Locate the cell with the specified text and output its [X, Y] center coordinate. 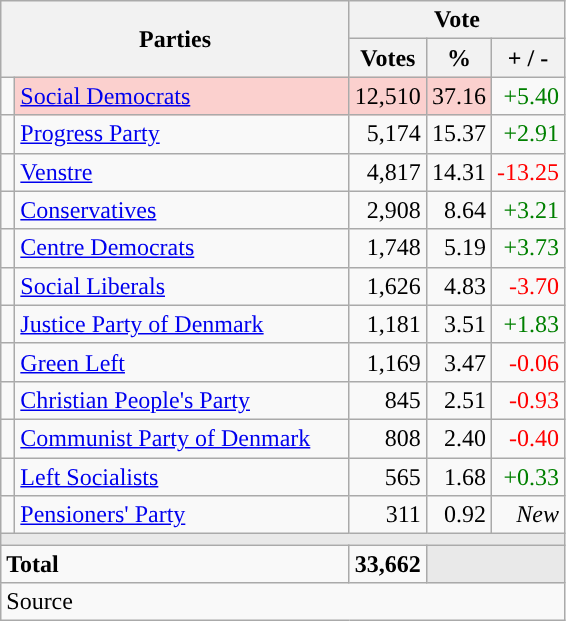
Venstre [182, 172]
-3.70 [528, 286]
New [528, 515]
Progress Party [182, 134]
1,748 [388, 248]
1,169 [388, 362]
Left Socialists [182, 477]
0.92 [458, 515]
14.31 [458, 172]
+3.21 [528, 210]
2,908 [388, 210]
2.40 [458, 438]
Communist Party of Denmark [182, 438]
Pensioners' Party [182, 515]
+ / - [528, 58]
Centre Democrats [182, 248]
+0.33 [528, 477]
311 [388, 515]
+1.83 [528, 324]
15.37 [458, 134]
Conservatives [182, 210]
Justice Party of Denmark [182, 324]
4.83 [458, 286]
5,174 [388, 134]
12,510 [388, 96]
Parties [176, 39]
-13.25 [528, 172]
3.47 [458, 362]
-0.93 [528, 400]
3.51 [458, 324]
Christian People's Party [182, 400]
-0.40 [528, 438]
5.19 [458, 248]
Social Democrats [182, 96]
-0.06 [528, 362]
1,181 [388, 324]
8.64 [458, 210]
Votes [388, 58]
Vote [456, 20]
808 [388, 438]
1,626 [388, 286]
565 [388, 477]
4,817 [388, 172]
% [458, 58]
1.68 [458, 477]
845 [388, 400]
+2.91 [528, 134]
+5.40 [528, 96]
37.16 [458, 96]
2.51 [458, 400]
+3.73 [528, 248]
Total [176, 564]
Source [283, 602]
Green Left [182, 362]
33,662 [388, 564]
Social Liberals [182, 286]
